Return the (x, y) coordinate for the center point of the cell that contains the specified text.  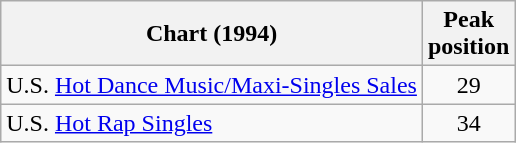
29 (468, 85)
34 (468, 123)
U.S. Hot Dance Music/Maxi-Singles Sales (212, 85)
Peakposition (468, 34)
Chart (1994) (212, 34)
U.S. Hot Rap Singles (212, 123)
